Search for the cell housing the specified text and yield its (X, Y) center coordinate. 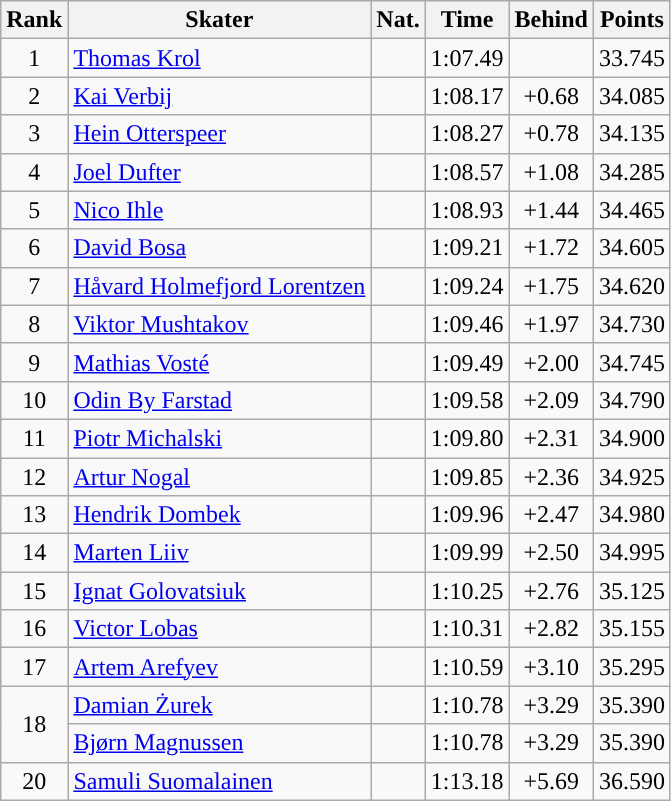
Viktor Mushtakov (220, 324)
+2.76 (551, 591)
18 (34, 724)
1 (34, 58)
+0.68 (551, 96)
+2.50 (551, 553)
Artem Arefyev (220, 667)
Skater (220, 20)
Håvard Holmefjord Lorentzen (220, 286)
Piotr Michalski (220, 438)
Points (632, 20)
6 (34, 248)
3 (34, 134)
Time (467, 20)
Behind (551, 20)
11 (34, 438)
+1.44 (551, 210)
7 (34, 286)
Mathias Vosté (220, 362)
36.590 (632, 781)
34.995 (632, 553)
+3.10 (551, 667)
Nico Ihle (220, 210)
1:08.57 (467, 172)
Artur Nogal (220, 477)
+1.97 (551, 324)
1:10.31 (467, 629)
34.980 (632, 515)
1:09.80 (467, 438)
1:08.93 (467, 210)
34.790 (632, 400)
Hein Otterspeer (220, 134)
34.605 (632, 248)
35.125 (632, 591)
1:07.49 (467, 58)
34.925 (632, 477)
1:09.24 (467, 286)
+1.72 (551, 248)
34.745 (632, 362)
5 (34, 210)
David Bosa (220, 248)
+2.31 (551, 438)
+2.47 (551, 515)
35.295 (632, 667)
Odin By Farstad (220, 400)
+2.00 (551, 362)
12 (34, 477)
Hendrik Dombek (220, 515)
2 (34, 96)
+2.36 (551, 477)
Victor Lobas (220, 629)
1:13.18 (467, 781)
4 (34, 172)
Rank (34, 20)
1:08.17 (467, 96)
34.285 (632, 172)
35.155 (632, 629)
33.745 (632, 58)
1:09.58 (467, 400)
Marten Liiv (220, 553)
1:10.59 (467, 667)
10 (34, 400)
Joel Dufter (220, 172)
Damian Żurek (220, 705)
14 (34, 553)
Nat. (398, 20)
1:09.96 (467, 515)
15 (34, 591)
+2.09 (551, 400)
16 (34, 629)
Thomas Krol (220, 58)
Bjørn Magnussen (220, 743)
1:09.49 (467, 362)
34.900 (632, 438)
34.135 (632, 134)
+2.82 (551, 629)
+1.08 (551, 172)
+5.69 (551, 781)
1:09.21 (467, 248)
1:09.99 (467, 553)
8 (34, 324)
9 (34, 362)
34.085 (632, 96)
+1.75 (551, 286)
34.465 (632, 210)
+0.78 (551, 134)
Samuli Suomalainen (220, 781)
Ignat Golovatsiuk (220, 591)
34.620 (632, 286)
1:08.27 (467, 134)
20 (34, 781)
1:09.85 (467, 477)
1:09.46 (467, 324)
1:10.25 (467, 591)
13 (34, 515)
34.730 (632, 324)
17 (34, 667)
Kai Verbij (220, 96)
